From the cell containing the given text, extract its center point as (X, Y) coordinate. 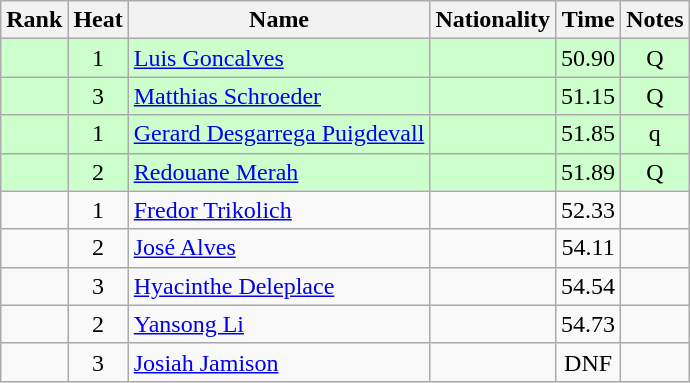
Redouane Merah (279, 172)
51.89 (588, 172)
52.33 (588, 210)
q (655, 134)
DNF (588, 362)
51.85 (588, 134)
Fredor Trikolich (279, 210)
Gerard Desgarrega Puigdevall (279, 134)
54.73 (588, 324)
51.15 (588, 96)
Hyacinthe Deleplace (279, 286)
54.11 (588, 248)
Yansong Li (279, 324)
54.54 (588, 286)
José Alves (279, 248)
50.90 (588, 58)
Name (279, 20)
Notes (655, 20)
Nationality (493, 20)
Josiah Jamison (279, 362)
Heat (98, 20)
Rank (34, 20)
Time (588, 20)
Matthias Schroeder (279, 96)
Luis Goncalves (279, 58)
